From the cell containing the given text, extract its center point as [x, y] coordinate. 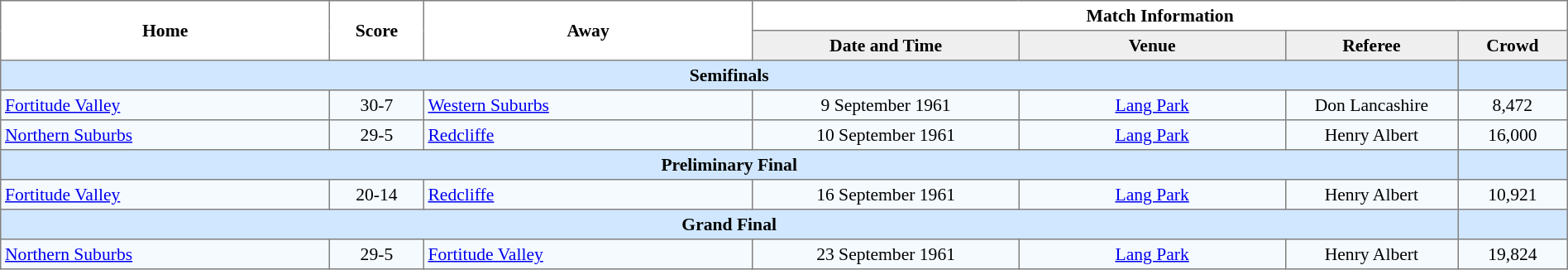
10,921 [1513, 195]
Preliminary Final [729, 165]
8,472 [1513, 105]
Semifinals [729, 75]
Away [588, 31]
10 September 1961 [886, 135]
19,824 [1513, 254]
16,000 [1513, 135]
Western Suburbs [588, 105]
30-7 [377, 105]
Score [377, 31]
9 September 1961 [886, 105]
Crowd [1513, 46]
20-14 [377, 195]
16 September 1961 [886, 195]
Referee [1371, 46]
23 September 1961 [886, 254]
Home [165, 31]
Venue [1152, 46]
Date and Time [886, 46]
Don Lancashire [1371, 105]
Match Information [1159, 16]
Grand Final [729, 224]
